Extract the (X, Y) coordinate from the center of the cell holding the provided text.  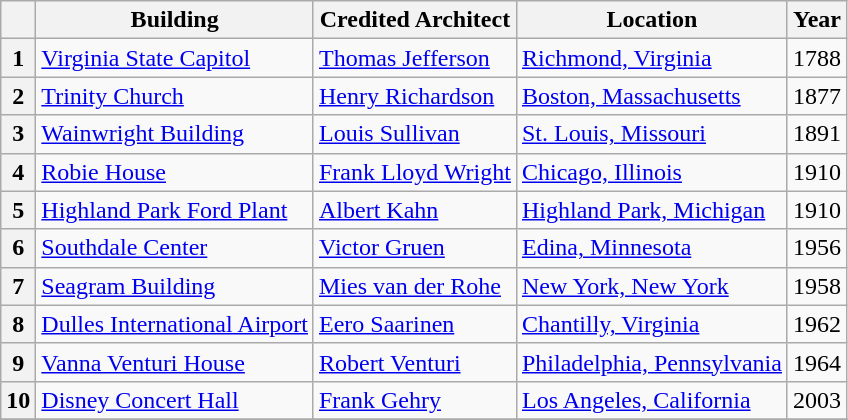
Trinity Church (175, 96)
1 (18, 58)
1877 (816, 96)
7 (18, 286)
Richmond, Virginia (652, 58)
Credited Architect (414, 20)
Disney Concert Hall (175, 400)
Chantilly, Virginia (652, 324)
1964 (816, 362)
10 (18, 400)
1788 (816, 58)
Eero Saarinen (414, 324)
Los Angeles, California (652, 400)
Albert Kahn (414, 210)
Frank Gehry (414, 400)
Boston, Massachusetts (652, 96)
1958 (816, 286)
4 (18, 172)
Virginia State Capitol (175, 58)
St. Louis, Missouri (652, 134)
8 (18, 324)
Southdale Center (175, 248)
Victor Gruen (414, 248)
5 (18, 210)
Seagram Building (175, 286)
1891 (816, 134)
1962 (816, 324)
3 (18, 134)
2003 (816, 400)
Year (816, 20)
Location (652, 20)
Frank Lloyd Wright (414, 172)
Thomas Jefferson (414, 58)
Highland Park Ford Plant (175, 210)
Henry Richardson (414, 96)
Wainwright Building (175, 134)
Mies van der Rohe (414, 286)
Chicago, Illinois (652, 172)
Highland Park, Michigan (652, 210)
Robert Venturi (414, 362)
Edina, Minnesota (652, 248)
2 (18, 96)
Building (175, 20)
Louis Sullivan (414, 134)
Philadelphia, Pennsylvania (652, 362)
Vanna Venturi House (175, 362)
Robie House (175, 172)
6 (18, 248)
9 (18, 362)
Dulles International Airport (175, 324)
New York, New York (652, 286)
1956 (816, 248)
